Return the [X, Y] coordinate for the center point of the cell that contains the specified text.  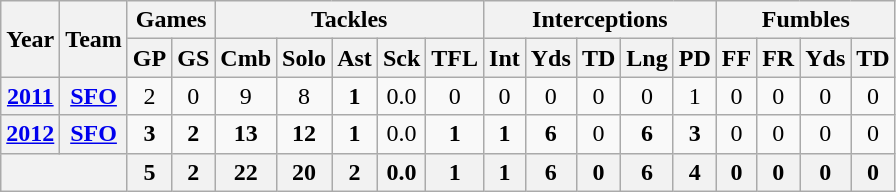
TFL [455, 58]
Tackles [350, 20]
GS [194, 58]
Fumbles [806, 20]
12 [304, 134]
FF [736, 58]
Year [30, 39]
22 [246, 172]
2012 [30, 134]
Interceptions [600, 20]
GP [149, 58]
PD [694, 58]
Lng [647, 58]
2011 [30, 96]
9 [246, 96]
20 [304, 172]
Sck [401, 58]
Solo [304, 58]
13 [246, 134]
Cmb [246, 58]
Team [94, 39]
4 [694, 172]
Games [170, 20]
5 [149, 172]
FR [778, 58]
Int [505, 58]
Ast [355, 58]
8 [304, 96]
